Return the [X, Y] coordinate for the center point of the cell that contains the specified text.  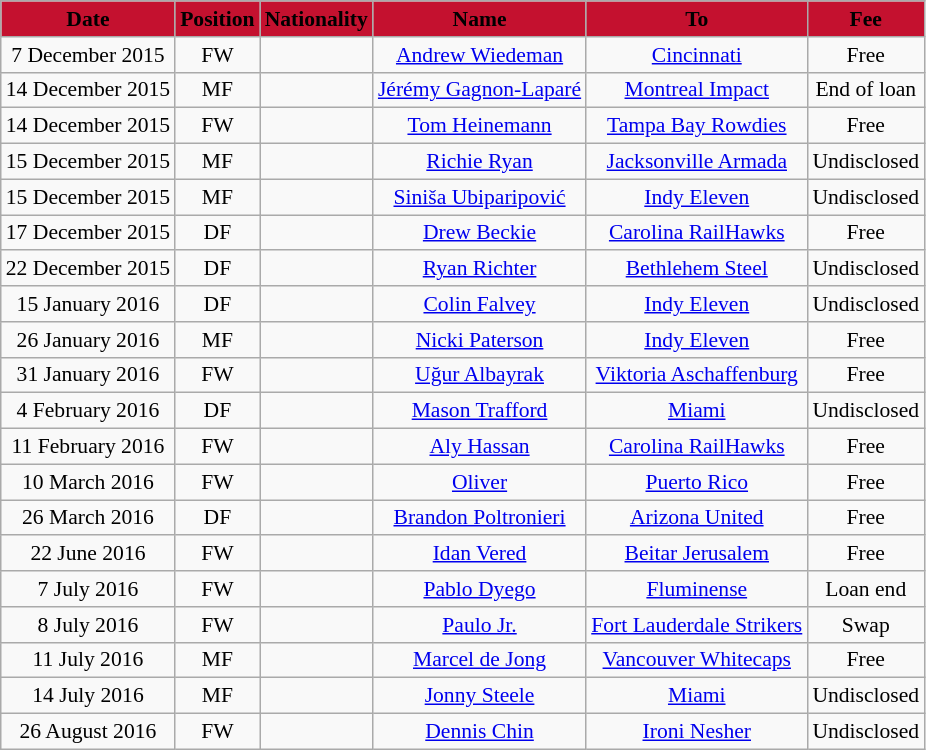
Uğur Albayrak [480, 375]
Date [88, 19]
4 February 2016 [88, 411]
7 July 2016 [88, 589]
Pablo Dyego [480, 589]
Mason Trafford [480, 411]
Fee [866, 19]
Tampa Bay Rowdies [696, 126]
Viktoria Aschaffenburg [696, 375]
Fluminense [696, 589]
26 March 2016 [88, 518]
End of loan [866, 90]
11 July 2016 [88, 660]
Swap [866, 625]
14 July 2016 [88, 696]
Andrew Wiedeman [480, 55]
Montreal Impact [696, 90]
Jonny Steele [480, 696]
Paulo Jr. [480, 625]
Richie Ryan [480, 162]
Vancouver Whitecaps [696, 660]
Bethlehem Steel [696, 269]
26 January 2016 [88, 340]
7 December 2015 [88, 55]
Aly Hassan [480, 447]
To [696, 19]
Siniša Ubiparipović [480, 197]
11 February 2016 [88, 447]
Nicki Paterson [480, 340]
Drew Beckie [480, 233]
Arizona United [696, 518]
Puerto Rico [696, 482]
Loan end [866, 589]
Ryan Richter [480, 269]
17 December 2015 [88, 233]
10 March 2016 [88, 482]
22 December 2015 [88, 269]
Oliver [480, 482]
Brandon Poltronieri [480, 518]
Jérémy Gagnon-Laparé [480, 90]
Name [480, 19]
Nationality [316, 19]
Ironi Nesher [696, 732]
22 June 2016 [88, 554]
Colin Falvey [480, 304]
Dennis Chin [480, 732]
Fort Lauderdale Strikers [696, 625]
Tom Heinemann [480, 126]
Idan Vered [480, 554]
15 January 2016 [88, 304]
Position [217, 19]
Beitar Jerusalem [696, 554]
Cincinnati [696, 55]
Marcel de Jong [480, 660]
31 January 2016 [88, 375]
Jacksonville Armada [696, 162]
8 July 2016 [88, 625]
26 August 2016 [88, 732]
